Scan for the cell matching the given text and deliver its [x, y] coordinate at center. 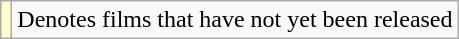
Denotes films that have not yet been released [235, 20]
